Provide the [X, Y] coordinate of the cell's center where the given text is located.  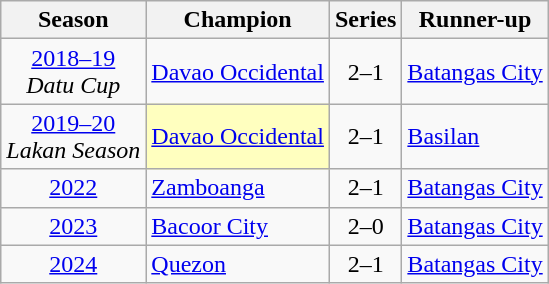
2018–19 Datu Cup [74, 72]
Zamboanga [238, 188]
2024 [74, 264]
2022 [74, 188]
Runner-up [475, 20]
2–0 [365, 226]
2023 [74, 226]
Series [365, 20]
2019–20 Lakan Season [74, 136]
Quezon [238, 264]
Champion [238, 20]
Basilan [475, 136]
Season [74, 20]
Bacoor City [238, 226]
